Search for the cell housing the specified text and yield its [X, Y] center coordinate. 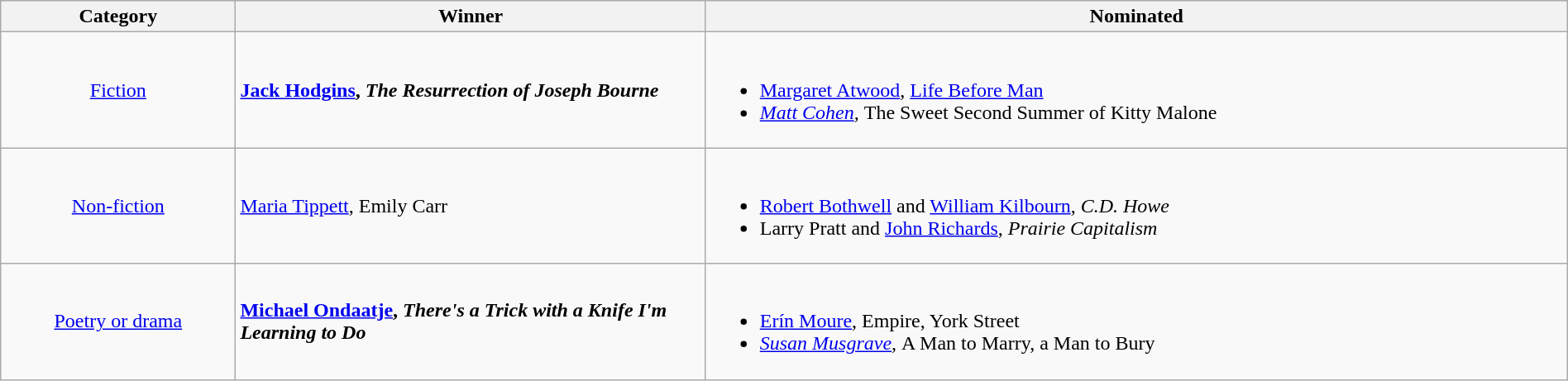
Maria Tippett, Emily Carr [471, 206]
Erín Moure, Empire, York StreetSusan Musgrave, A Man to Marry, a Man to Bury [1136, 321]
Poetry or drama [118, 321]
Non-fiction [118, 206]
Fiction [118, 90]
Nominated [1136, 17]
Category [118, 17]
Jack Hodgins, The Resurrection of Joseph Bourne [471, 90]
Margaret Atwood, Life Before ManMatt Cohen, The Sweet Second Summer of Kitty Malone [1136, 90]
Michael Ondaatje, There's a Trick with a Knife I'm Learning to Do [471, 321]
Robert Bothwell and William Kilbourn, C.D. HoweLarry Pratt and John Richards, Prairie Capitalism [1136, 206]
Winner [471, 17]
